Detect which cell encompasses the target text, then output its (x, y) center coordinate. 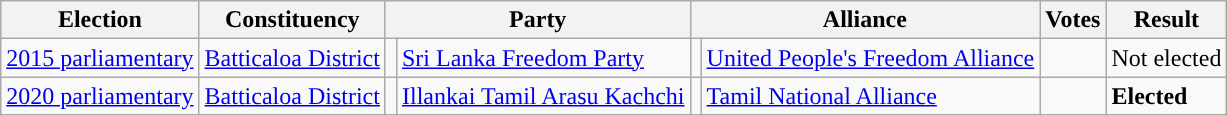
Not elected (1166, 58)
United People's Freedom Alliance (870, 58)
2020 parliamentary (100, 96)
Party (538, 20)
Election (100, 20)
Constituency (292, 20)
Elected (1166, 96)
Sri Lanka Freedom Party (543, 58)
Result (1166, 20)
Illankai Tamil Arasu Kachchi (543, 96)
2015 parliamentary (100, 58)
Alliance (865, 20)
Votes (1073, 20)
Tamil National Alliance (870, 96)
